Find where the given text appears and provide that cell's center as (x, y) coordinate. 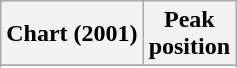
Peakposition (189, 34)
Chart (2001) (72, 34)
